For the text-containing cell, return its midpoint in [x, y] coordinate format. 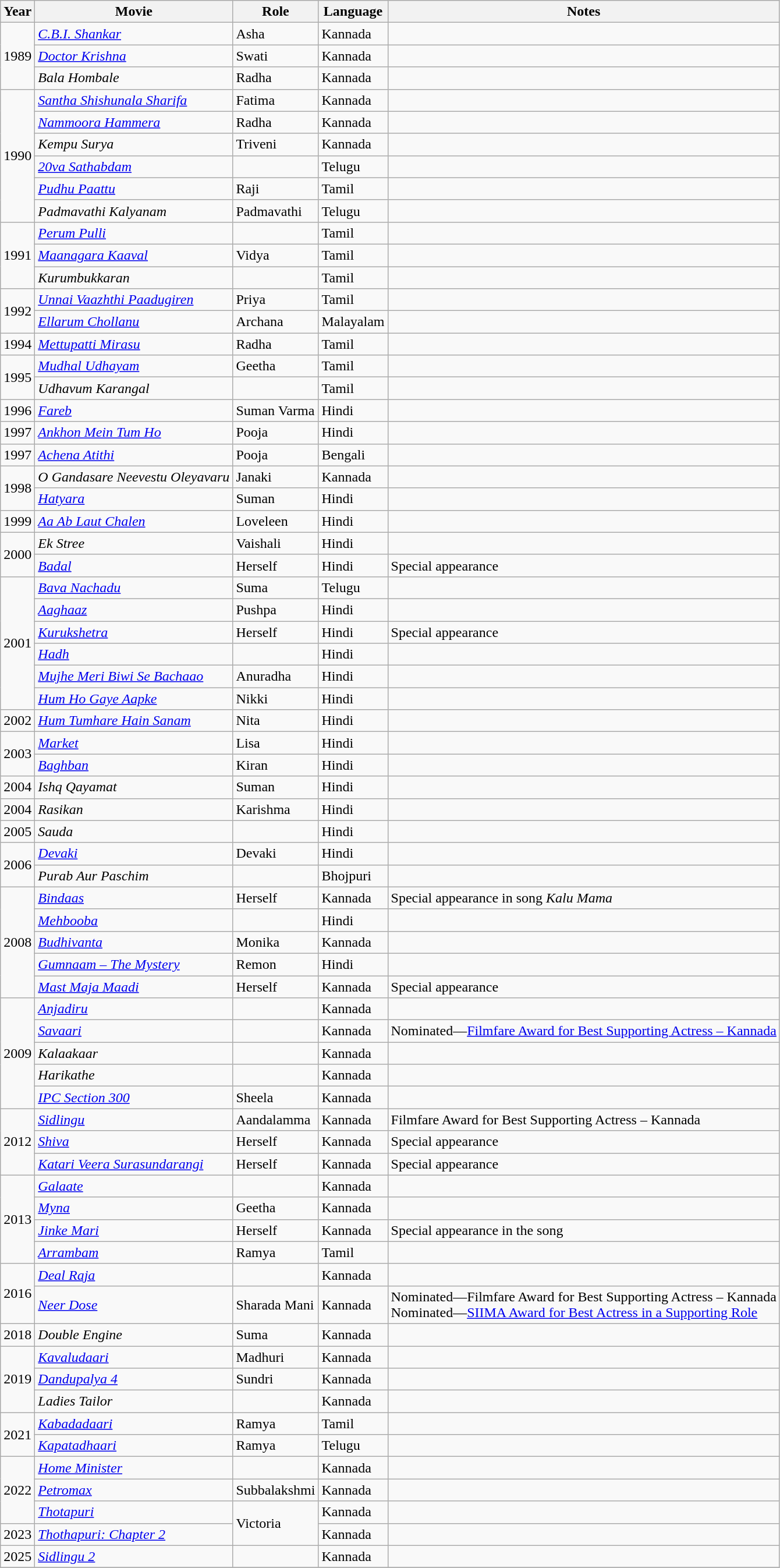
Mast Maja Maadi [134, 987]
2018 [17, 1335]
Kavaludaari [134, 1357]
Maanagara Kaaval [134, 255]
Ladies Tailor [134, 1401]
Nikki [276, 699]
Pushpa [276, 610]
Janaki [276, 477]
Bhojpuri [353, 876]
Fatima [276, 100]
Nita [276, 721]
Home Minister [134, 1468]
2001 [17, 643]
Filmfare Award for Best Supporting Actress – Kannada [583, 1120]
Hadh [134, 654]
Gumnaam – The Mystery [134, 964]
Aandalamma [276, 1120]
2006 [17, 865]
Language [353, 12]
2025 [17, 1556]
Fareb [134, 410]
Kempu Surya [134, 144]
Malayalam [353, 322]
Triveni [276, 144]
Monika [276, 942]
Badal [134, 565]
Hatyara [134, 499]
Padmavathi [276, 211]
Ankhon Mein Tum Ho [134, 433]
Ishq Qayamat [134, 787]
Mudhal Udhayam [134, 366]
Suman Varma [276, 410]
Achena Atithi [134, 455]
Jinke Mari [134, 1230]
Thothapuri: Chapter 2 [134, 1534]
1991 [17, 255]
Bengali [353, 455]
Neer Dose [134, 1304]
2002 [17, 721]
Madhuri [276, 1357]
20va Sathabdam [134, 167]
Shiva [134, 1142]
Raji [276, 189]
Swati [276, 56]
Pudhu Paattu [134, 189]
Mujhe Meri Biwi Se Bachaao [134, 677]
Sheela [276, 1098]
Baghban [134, 765]
2012 [17, 1142]
Ek Stree [134, 543]
Dandupalya 4 [134, 1379]
Vaishali [276, 543]
IPC Section 300 [134, 1098]
Katari Veera Surasundarangi [134, 1164]
2023 [17, 1534]
Bala Hombale [134, 78]
Purab Aur Paschim [134, 876]
Myna [134, 1208]
1990 [17, 155]
Unnai Vaazhthi Paadugiren [134, 300]
Anuradha [276, 677]
Double Engine [134, 1335]
2022 [17, 1490]
Kapatadhaari [134, 1446]
Bindaas [134, 898]
Bava Nachadu [134, 587]
Petromax [134, 1490]
Remon [276, 964]
Thotapuri [134, 1512]
Galaate [134, 1186]
Ellarum Chollanu [134, 322]
2009 [17, 1053]
Karishma [276, 809]
Year [17, 12]
2016 [17, 1294]
Perum Pulli [134, 233]
1996 [17, 410]
2021 [17, 1435]
Aa Ab Laut Chalen [134, 521]
Padmavathi Kalyanam [134, 211]
Vidya [276, 255]
Notes [583, 12]
Priya [276, 300]
2000 [17, 554]
C.B.I. Shankar [134, 34]
2003 [17, 754]
Kalaakaar [134, 1053]
Sundri [276, 1379]
1992 [17, 311]
Special appearance in song Kalu Mama [583, 898]
Aaghaaz [134, 610]
Udhavum Karangal [134, 388]
Asha [276, 34]
Loveleen [276, 521]
Sharada Mani [276, 1304]
Nominated—Filmfare Award for Best Supporting Actress – Kannada [583, 1031]
Budhivanta [134, 942]
Mehbooba [134, 920]
Victoria [276, 1523]
Nominated—Filmfare Award for Best Supporting Actress – KannadaNominated—SIIMA Award for Best Actress in a Supporting Role [583, 1304]
1994 [17, 344]
2005 [17, 831]
Mettupatti Mirasu [134, 344]
Anjadiru [134, 1009]
Arrambam [134, 1252]
Harikathe [134, 1075]
Santha Shishunala Sharifa [134, 100]
Rasikan [134, 809]
Doctor Krishna [134, 56]
O Gandasare Neevestu Oleyavaru [134, 477]
Hum Tumhare Hain Sanam [134, 721]
Deal Raja [134, 1275]
Nammoora Hammera [134, 122]
Kurumbukkaran [134, 278]
1995 [17, 377]
Hum Ho Gaye Aapke [134, 699]
Kurukshetra [134, 632]
Sauda [134, 831]
Lisa [276, 743]
Kiran [276, 765]
Sidlingu [134, 1120]
1999 [17, 521]
Subbalakshmi [276, 1490]
Sidlingu 2 [134, 1556]
Kabadadaari [134, 1424]
Special appearance in the song [583, 1230]
1989 [17, 56]
Role [276, 12]
2013 [17, 1219]
2019 [17, 1379]
Market [134, 743]
Movie [134, 12]
1998 [17, 488]
2008 [17, 942]
Savaari [134, 1031]
Archana [276, 322]
